Capture the cell that displays the provided text and extract its (x, y) central coordinate. 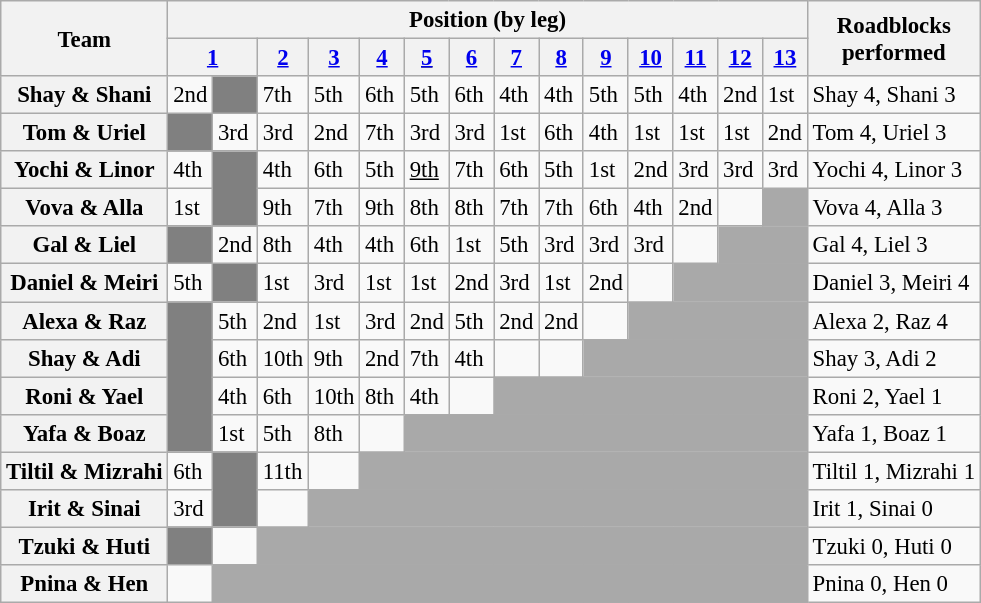
10 (650, 58)
Pnina 0, Hen 0 (894, 584)
Shay 4, Shani 3 (894, 95)
Vova 4, Alla 3 (894, 208)
Tzuki 0, Huti 0 (894, 546)
Shay & Adi (84, 358)
Gal 4, Liel 3 (894, 245)
1 (213, 58)
Roni 2, Yael 1 (894, 396)
7 (516, 58)
5 (426, 58)
3 (334, 58)
Gal & Liel (84, 245)
4 (382, 58)
Roni & Yael (84, 396)
Irit 1, Sinai 0 (894, 509)
Team (84, 38)
Yochi & Linor (84, 170)
Pnina & Hen (84, 584)
2 (282, 58)
Alexa 2, Raz 4 (894, 321)
Roadblocksperformed (894, 38)
Shay & Shani (84, 95)
Tom & Uriel (84, 133)
Yochi 4, Linor 3 (894, 170)
13 (786, 58)
8 (562, 58)
11th (282, 471)
Yafa 1, Boaz 1 (894, 433)
Daniel & Meiri (84, 283)
Irit & Sinai (84, 509)
Tzuki & Huti (84, 546)
Vova & Alla (84, 208)
12 (740, 58)
9 (606, 58)
11 (696, 58)
Daniel 3, Meiri 4 (894, 283)
6 (472, 58)
Tom 4, Uriel 3 (894, 133)
Tiltil & Mizrahi (84, 471)
Tiltil 1, Mizrahi 1 (894, 471)
Position (by leg) (488, 20)
Yafa & Boaz (84, 433)
Shay 3, Adi 2 (894, 358)
Alexa & Raz (84, 321)
